Search for the cell housing the specified text and yield its [x, y] center coordinate. 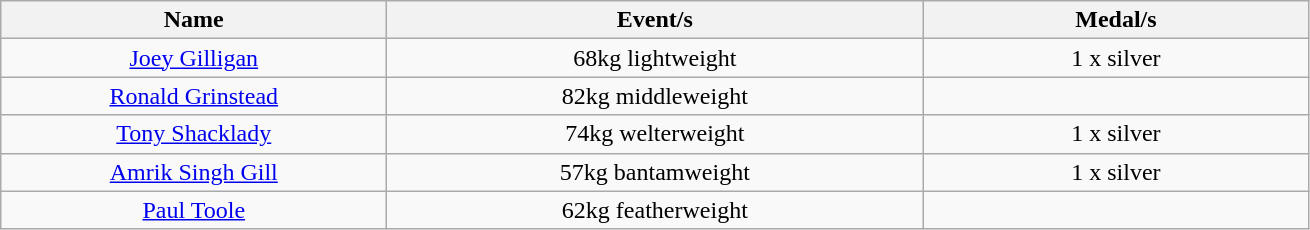
Ronald Grinstead [194, 96]
57kg bantamweight [655, 172]
Amrik Singh Gill [194, 172]
82kg middleweight [655, 96]
Tony Shacklady [194, 134]
Paul Toole [194, 210]
Event/s [655, 20]
Medal/s [1116, 20]
62kg featherweight [655, 210]
68kg lightweight [655, 58]
Joey Gilligan [194, 58]
Name [194, 20]
74kg welterweight [655, 134]
